Return [x, y] of the center of cell containing provided text 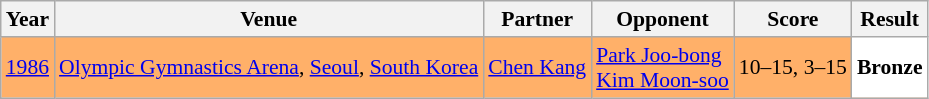
Olympic Gymnastics Arena, Seoul, South Korea [268, 68]
Opponent [662, 19]
1986 [28, 68]
Result [890, 19]
Venue [268, 19]
10–15, 3–15 [793, 68]
Year [28, 19]
Score [793, 19]
Chen Kang [537, 68]
Bronze [890, 68]
Partner [537, 19]
Park Joo-bong Kim Moon-soo [662, 68]
